From the cell containing the given text, extract its center point as [X, Y] coordinate. 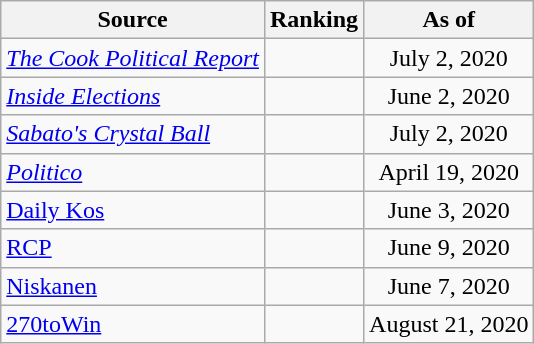
June 2, 2020 [449, 96]
Daily Kos [133, 210]
Source [133, 20]
Politico [133, 172]
The Cook Political Report [133, 58]
Inside Elections [133, 96]
RCP [133, 248]
August 21, 2020 [449, 324]
April 19, 2020 [449, 172]
270toWin [133, 324]
Niskanen [133, 286]
Sabato's Crystal Ball [133, 134]
June 7, 2020 [449, 286]
June 9, 2020 [449, 248]
As of [449, 20]
Ranking [314, 20]
June 3, 2020 [449, 210]
